Scan for the cell matching the given text and deliver its [X, Y] coordinate at center. 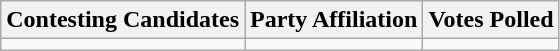
Contesting Candidates [123, 20]
Party Affiliation [334, 20]
Votes Polled [491, 20]
